Detect which cell encompasses the target text, then output its (x, y) center coordinate. 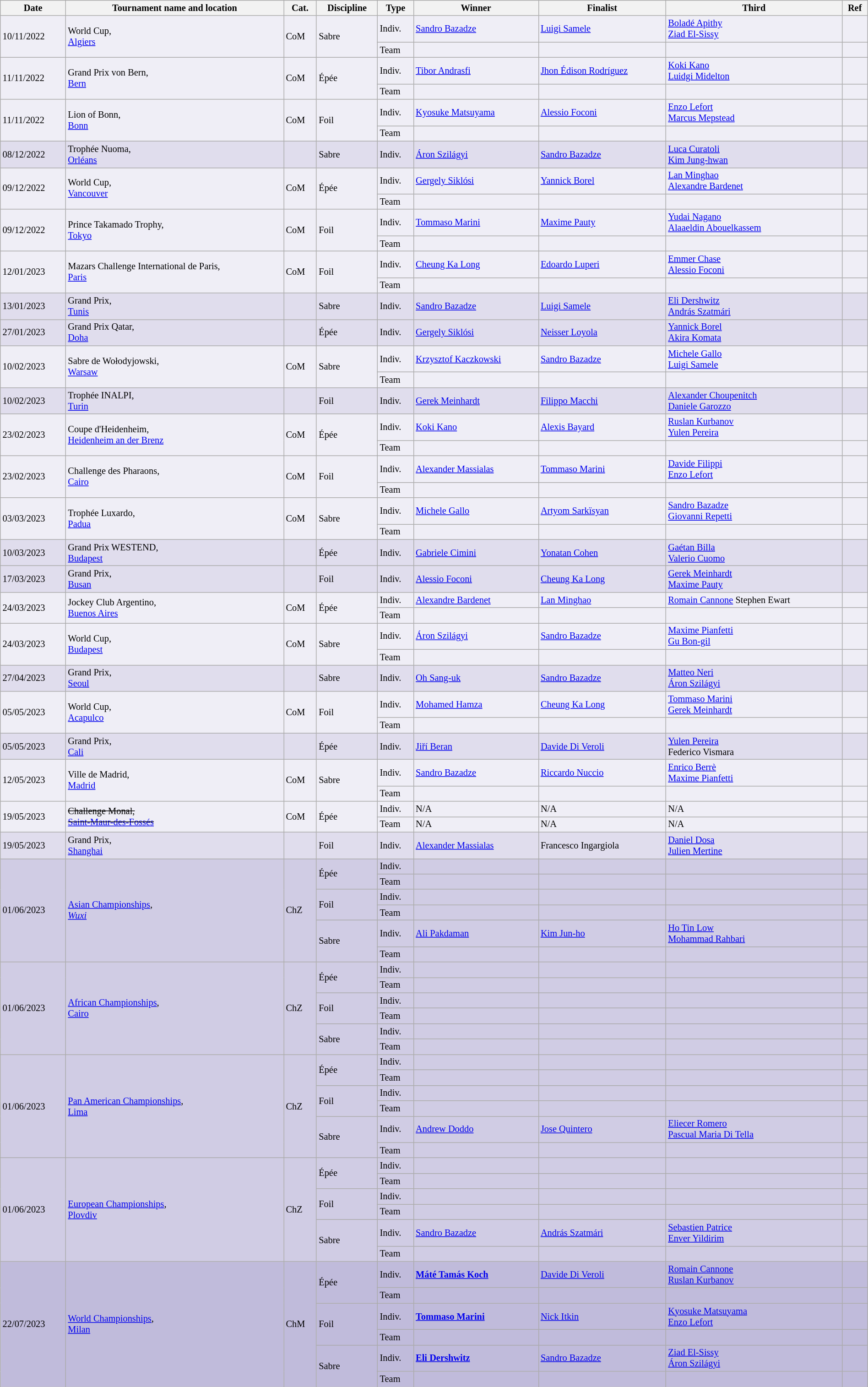
World Cup,Budapest (175, 644)
Yannick Borel Akira Komata (754, 332)
Oh Sang-uk (476, 678)
Romain Cannone Ruslan Kurbanov (754, 1274)
Yonatan Cohen (602, 553)
Winner (476, 8)
World Cup,Vancouver (175, 189)
Enrico Berrè Maxime Pianfetti (754, 772)
Cat. (300, 8)
Trophée Nuoma,Orléans (175, 154)
Lion of Bonn,Bonn (175, 120)
Alexander Choupenitch Daniele Garozzo (754, 401)
Luca Curatoli Kim Jung-hwan (754, 154)
African Championships,Cairo (175, 1008)
Ruslan Kurbanov Yulen Pereira (754, 427)
Tournament name and location (175, 8)
Koki Kano (476, 427)
12/01/2023 (33, 272)
Jockey Club Argentino,Buenos Aires (175, 607)
Daniel Dosa Julien Mertine (754, 845)
Sebastien Patrice Enver Yildirim (754, 1233)
Ville de Madrid,Madrid (175, 780)
Ho Tin Low Mohammad Rahbari (754, 933)
Grand Prix,Shanghai (175, 845)
Gerek Meinhardt (476, 401)
Gaétan Billa Valerio Cuomo (754, 553)
Andrew Doddo (476, 1129)
Davide Filippi Enzo Lefort (754, 469)
Gabriele Cimini (476, 553)
Coupe d'Heidenheim,Heidenheim an der Brenz (175, 435)
Kim Jun-ho (602, 933)
World Championships,Milan (175, 1324)
Ziad El-Sissy Áron Szilágyi (754, 1358)
Tommaso Marini Gerek Meinhardt (754, 704)
Edoardo Luperi (602, 264)
Matteo Neri Áron Szilágyi (754, 678)
Ali Pakdaman (476, 933)
Pan American Championships,Lima (175, 1106)
Grand Prix WESTEND,Budapest (175, 553)
Jose Quintero (602, 1129)
Emmer Chase Alessio Foconi (754, 264)
27/01/2023 (33, 332)
Michele Gallo (476, 511)
Alexis Bayard (602, 427)
Mohamed Hamza (476, 704)
22/07/2023 (33, 1324)
Prince Takamado Trophy,Tokyo (175, 230)
Eli Dershwitz András Szatmári (754, 306)
Grand Prix Qatar,Doha (175, 332)
Michele Gallo Luigi Samele (754, 359)
Challenge des Pharaons,Cairo (175, 476)
Grand Prix,Busan (175, 579)
17/03/2023 (33, 579)
Jiří Beran (476, 746)
Grand Prix,Tunis (175, 306)
08/12/2022 (33, 154)
Jhon Édison Rodríguez (602, 71)
Lan Minghao Alexandre Bardenet (754, 181)
Neisser Loyola (602, 332)
Grand Prix,Seoul (175, 678)
ChM (300, 1324)
Nick Itkin (602, 1316)
10/11/2022 (33, 37)
Yulen Pereira Federico Vismara (754, 746)
Eliecer Romero Pascual Maria Di Tella (754, 1129)
Enzo Lefort Marcus Mepstead (754, 113)
Challenge Monal,Saint-Maur-des-Fossés (175, 817)
World Cup,Acapulco (175, 712)
Lan Minghao (602, 600)
Sandro Bazadze Giovanni Repetti (754, 511)
Date (33, 8)
Filippo Macchi (602, 401)
Yudai Nagano Alaaeldin Abouelkassem (754, 223)
Boladé Apithy Ziad El-Sissy (754, 29)
Alexandre Bardenet (476, 600)
World Cup,Algiers (175, 37)
Riccardo Nuccio (602, 772)
Tibor Andrasfi (476, 71)
Kyosuke Matsuyama Enzo Lefort (754, 1316)
10/03/2023 (33, 553)
Finalist (602, 8)
András Szatmári (602, 1233)
Discipline (347, 8)
Ref (855, 8)
Máté Tamás Koch (476, 1274)
Yannick Borel (602, 181)
Romain Cannone Stephen Ewart (754, 600)
Mazars Challenge International de Paris,Paris (175, 272)
03/03/2023 (33, 518)
Type (396, 8)
European Championships,Plovdiv (175, 1209)
13/01/2023 (33, 306)
Artyom Sarkïsyan (602, 511)
Maxime Pauty (602, 223)
Eli Dershwitz (476, 1358)
27/04/2023 (33, 678)
Gerek Meinhardt Maxime Pauty (754, 579)
Third (754, 8)
Maxime Pianfetti Gu Bon-gil (754, 636)
Grand Prix von Bern,Bern (175, 78)
Trophée INALPI,Turin (175, 401)
12/05/2023 (33, 780)
Koki Kano Luidgi Midelton (754, 71)
Francesco Ingargiola (602, 845)
Kyosuke Matsuyama (476, 113)
Krzysztof Kaczkowski (476, 359)
Trophée Luxardo,Padua (175, 518)
Grand Prix,Cali (175, 746)
Sabre de Wołodyjowski,Warsaw (175, 366)
Asian Championships,Wuxi (175, 910)
